Capture the cell that displays the provided text and extract its [X, Y] central coordinate. 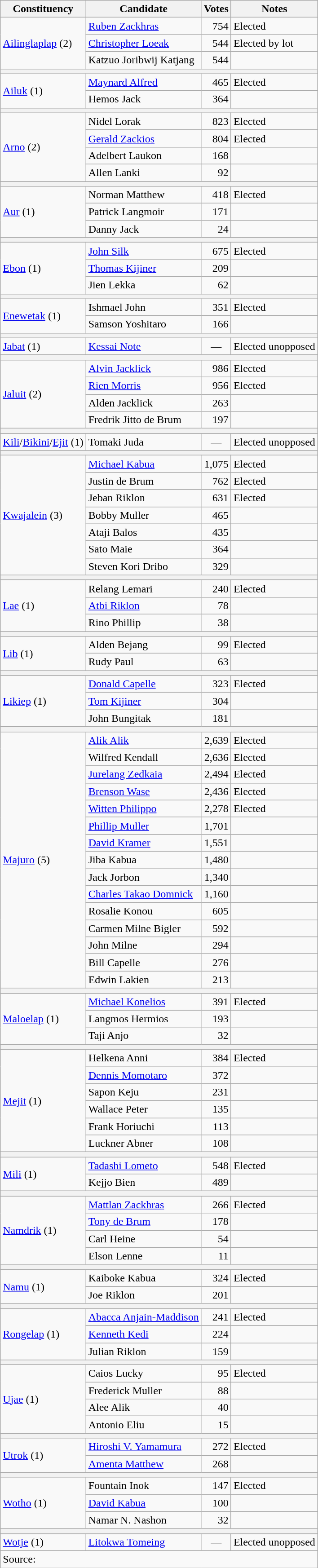
Brenson Wase [144, 791]
Majuro (5) [43, 860]
Kwajalein (3) [43, 515]
Witten Philippo [144, 808]
Jabat (1) [43, 346]
Jeban Riklon [144, 498]
Joe Riklon [144, 1295]
266 [216, 1205]
1,075 [216, 464]
Thomas Kijiner [144, 268]
113 [216, 1126]
Ebon (1) [43, 268]
489 [216, 1183]
Amenta Matthew [144, 1464]
231 [216, 1092]
201 [216, 1295]
Source: [159, 1559]
Alden Bejang [144, 645]
754 [216, 26]
Alden Jacklick [144, 403]
Alee Alik [144, 1408]
Alik Alik [144, 740]
88 [216, 1391]
435 [216, 532]
384 [216, 1058]
Jack Jorbon [144, 877]
548 [216, 1166]
224 [216, 1334]
181 [216, 718]
823 [216, 121]
147 [216, 1486]
Gerald Zackios [144, 138]
Rien Morris [144, 385]
Rino Phillip [144, 623]
Relang Lemari [144, 588]
171 [216, 212]
Wilfred Kendall [144, 757]
Jaluit (2) [43, 394]
Hiroshi V. Yamamura [144, 1447]
240 [216, 588]
Jien Lekka [144, 285]
Rosalie Konou [144, 911]
329 [216, 566]
Maynard Alfred [144, 82]
Notes [274, 9]
Likiep (1) [43, 701]
Abacca Anjain-Maddison [144, 1317]
Alvin Jacklick [144, 368]
197 [216, 420]
Wallace Peter [144, 1109]
Wotho (1) [43, 1503]
Ataji Balos [144, 532]
209 [216, 268]
Votes [216, 9]
Kaiboke Kabua [144, 1278]
762 [216, 481]
Donald Capelle [144, 684]
268 [216, 1464]
95 [216, 1374]
Helkena Anni [144, 1058]
Arno (2) [43, 147]
Litokwa Tomeing [144, 1542]
1,480 [216, 860]
Ruben Zackhras [144, 26]
Justin de Brum [144, 481]
Carl Heine [144, 1239]
Mili (1) [43, 1174]
304 [216, 701]
Enewetak (1) [43, 316]
Aur (1) [43, 212]
38 [216, 623]
54 [216, 1239]
Adelbert Laukon [144, 155]
24 [216, 229]
418 [216, 195]
Carmen Milne Bigler [144, 928]
1,701 [216, 826]
Atbi Riklon [144, 605]
263 [216, 403]
62 [216, 285]
2,278 [216, 808]
592 [216, 928]
Phillip Muller [144, 826]
Taji Anjo [144, 1036]
Jurelang Zedkaia [144, 774]
Mattlan Zackhras [144, 1205]
986 [216, 368]
Elson Lenne [144, 1256]
Fredrik Jitto de Brum [144, 420]
1,551 [216, 843]
956 [216, 385]
Kili/Bikini/Ejit (1) [43, 442]
Maloelap (1) [43, 1019]
Lib (1) [43, 654]
2,636 [216, 757]
Katzuo Joribwij Katjang [144, 60]
605 [216, 911]
David Kramer [144, 843]
Kenneth Kedi [144, 1334]
178 [216, 1222]
Christopher Loeak [144, 43]
Samson Yoshitaro [144, 324]
Frank Horiuchi [144, 1126]
Luckner Abner [144, 1144]
David Kabua [144, 1503]
323 [216, 684]
Nidel Lorak [144, 121]
2,436 [216, 791]
40 [216, 1408]
92 [216, 172]
351 [216, 307]
63 [216, 662]
372 [216, 1075]
Utrok (1) [43, 1455]
John Bungitak [144, 718]
Namar N. Nashon [144, 1520]
Frederick Muller [144, 1391]
Mejit (1) [43, 1100]
Constituency [43, 9]
John Milne [144, 945]
Kessai Note [144, 346]
Michael Kabua [144, 464]
241 [216, 1317]
78 [216, 605]
159 [216, 1352]
Lae (1) [43, 605]
Rongelap (1) [43, 1334]
2,494 [216, 774]
294 [216, 945]
Tomaki Juda [144, 442]
675 [216, 251]
276 [216, 963]
Dennis Momotaro [144, 1075]
Ailinglaplap (2) [43, 43]
15 [216, 1425]
2,639 [216, 740]
108 [216, 1144]
Namu (1) [43, 1286]
Antonio Eliu [144, 1425]
Candidate [144, 9]
11 [216, 1256]
631 [216, 498]
391 [216, 1002]
Jiba Kabua [144, 860]
Tadashi Lometo [144, 1166]
Kejjo Bien [144, 1183]
Tom Kijiner [144, 701]
Namdrik (1) [43, 1230]
Norman Matthew [144, 195]
Sapon Keju [144, 1092]
Michael Konelios [144, 1002]
324 [216, 1278]
166 [216, 324]
193 [216, 1019]
1,160 [216, 894]
Steven Kori Dribo [144, 566]
804 [216, 138]
213 [216, 980]
Langmos Hermios [144, 1019]
Charles Takao Domnick [144, 894]
Rudy Paul [144, 662]
Patrick Langmoir [144, 212]
Sato Maie [144, 549]
Bobby Muller [144, 515]
Ishmael John [144, 307]
Fountain Inok [144, 1486]
Danny Jack [144, 229]
Elected by lot [274, 43]
Tony de Brum [144, 1222]
Allen Lanki [144, 172]
168 [216, 155]
272 [216, 1447]
John Silk [144, 251]
1,340 [216, 877]
Wotje (1) [43, 1542]
Ujae (1) [43, 1399]
100 [216, 1503]
Bill Capelle [144, 963]
99 [216, 645]
Julian Riklon [144, 1352]
Edwin Lakien [144, 980]
135 [216, 1109]
Caios Lucky [144, 1374]
Hemos Jack [144, 99]
Ailuk (1) [43, 91]
